Scan for the cell matching the given text and deliver its [x, y] coordinate at center. 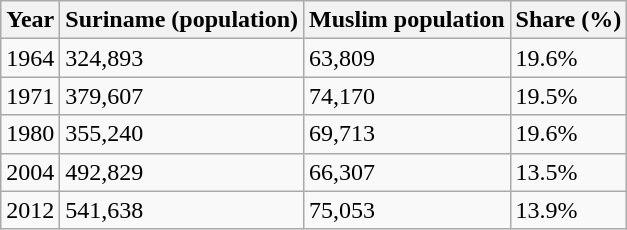
13.9% [568, 210]
2004 [30, 172]
Year [30, 20]
Suriname (population) [182, 20]
492,829 [182, 172]
1971 [30, 96]
66,307 [407, 172]
355,240 [182, 134]
19.5% [568, 96]
541,638 [182, 210]
63,809 [407, 58]
69,713 [407, 134]
1964 [30, 58]
Muslim population [407, 20]
74,170 [407, 96]
13.5% [568, 172]
2012 [30, 210]
Share (%) [568, 20]
1980 [30, 134]
324,893 [182, 58]
75,053 [407, 210]
379,607 [182, 96]
